Capture the cell that displays the provided text and extract its [x, y] central coordinate. 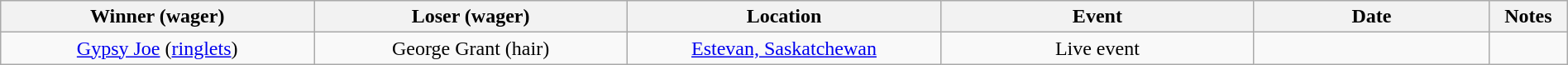
Loser (wager) [471, 17]
Date [1371, 17]
Location [784, 17]
Winner (wager) [157, 17]
Notes [1528, 17]
Gypsy Joe (ringlets) [157, 48]
George Grant (hair) [471, 48]
Estevan, Saskatchewan [784, 48]
Event [1097, 17]
Live event [1097, 48]
